Search for the cell housing the specified text and yield its (X, Y) center coordinate. 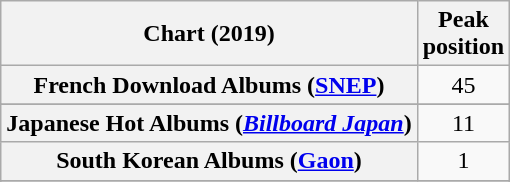
Peakposition (463, 34)
1 (463, 161)
Japanese Hot Albums (Billboard Japan) (209, 123)
South Korean Albums (Gaon) (209, 161)
45 (463, 85)
Chart (2019) (209, 34)
11 (463, 123)
French Download Albums (SNEP) (209, 85)
